Provide the [x, y] coordinate of the cell's center where the given text is located.  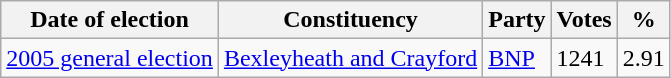
Party [517, 20]
2005 general election [110, 58]
Date of election [110, 20]
Constituency [350, 20]
Votes [584, 20]
% [644, 20]
1241 [584, 58]
BNP [517, 58]
2.91 [644, 58]
Bexleyheath and Crayford [350, 58]
